Output the (x, y) coordinate of the center of the cell containing the given text.  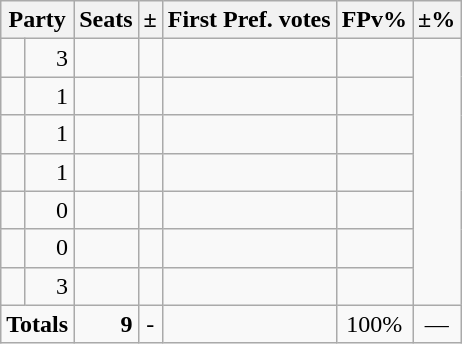
9 (106, 324)
±% (437, 20)
100% (374, 324)
- (150, 324)
FPv% (374, 20)
Totals (38, 324)
± (150, 20)
First Pref. votes (249, 20)
Party (38, 20)
Seats (106, 20)
— (437, 324)
